Scan for the cell matching the given text and deliver its (X, Y) coordinate at center. 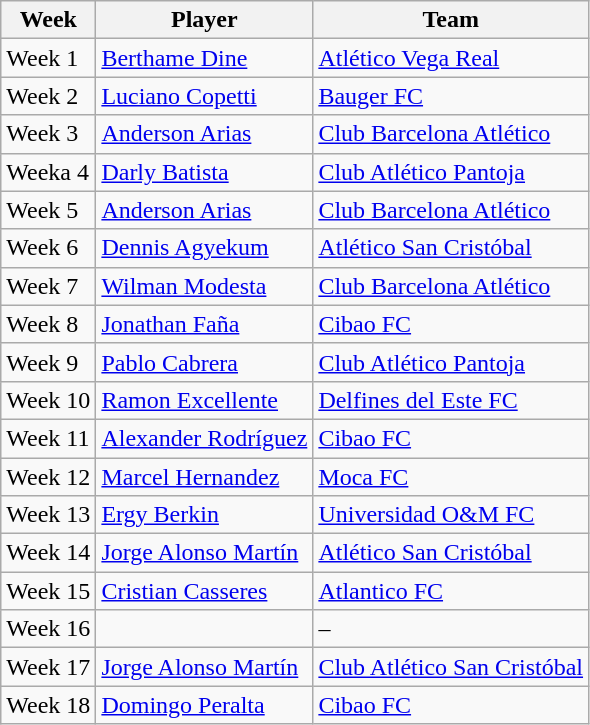
Moca FC (451, 477)
Atlantico FC (451, 591)
Club Atlético San Cristóbal (451, 667)
Week 18 (48, 705)
Week 1 (48, 58)
Dennis Agyekum (204, 248)
Universidad O&M FC (451, 515)
Player (204, 20)
Weeka 4 (48, 172)
Bauger FC (451, 96)
Luciano Copetti (204, 96)
Week 16 (48, 629)
Week 11 (48, 438)
Week 10 (48, 400)
Week 2 (48, 96)
Cristian Casseres (204, 591)
Week 7 (48, 286)
Darly Batista (204, 172)
– (451, 629)
Week 8 (48, 324)
Week 17 (48, 667)
Week 3 (48, 134)
Wilman Modesta (204, 286)
Alexander Rodríguez (204, 438)
Delfines del Este FC (451, 400)
Week 13 (48, 515)
Pablo Cabrera (204, 362)
Week (48, 20)
Week 9 (48, 362)
Team (451, 20)
Week 6 (48, 248)
Marcel Hernandez (204, 477)
Week 14 (48, 553)
Week 12 (48, 477)
Jonathan Faña (204, 324)
Atlético Vega Real (451, 58)
Week 15 (48, 591)
Week 5 (48, 210)
Ramon Excellente (204, 400)
Domingo Peralta (204, 705)
Berthame Dine (204, 58)
Ergy Berkin (204, 515)
